Find where the given text appears and provide that cell's center as [x, y] coordinate. 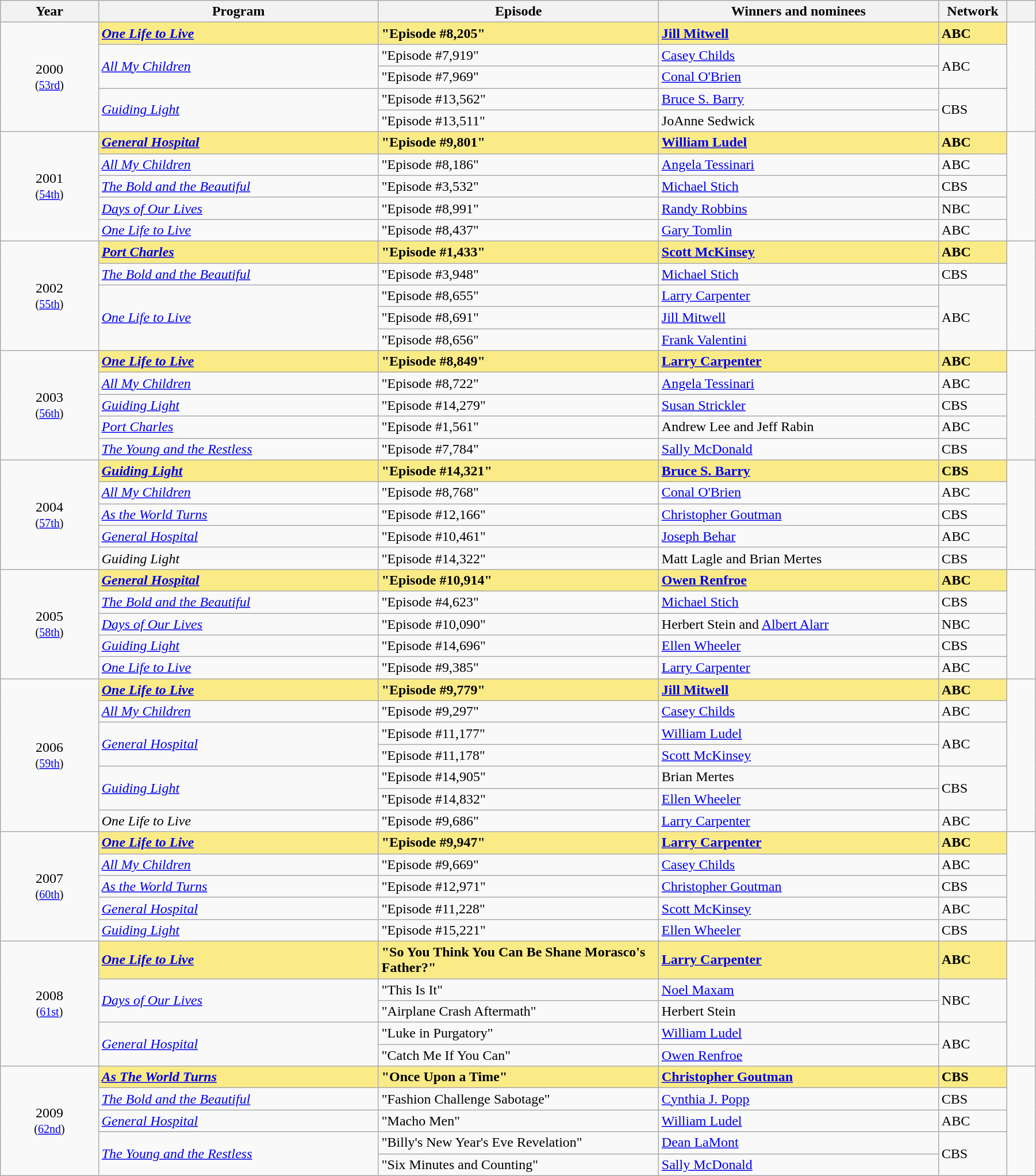
"Episode #8,437" [519, 230]
"Episode #8,655" [519, 296]
"This Is It" [519, 989]
"Episode #9,947" [519, 843]
"Episode #14,832" [519, 799]
"Episode #9,669" [519, 864]
Gary Tomlin [798, 230]
"Episode #9,686" [519, 821]
Matt Lagle and Brian Mertes [798, 558]
"Episode #13,562" [519, 99]
"Episode #11,178" [519, 755]
"Episode #8,768" [519, 493]
Winners and nominees [798, 11]
"Episode #4,623" [519, 602]
"Episode #8,691" [519, 318]
"Six Minutes and Counting" [519, 1165]
"Episode #7,919" [519, 55]
"Episode #10,090" [519, 624]
Joseph Behar [798, 536]
"Billy's New Year's Eve Revelation" [519, 1143]
"Episode #1,433" [519, 252]
2003(56th) [49, 405]
2008(61st) [49, 1004]
Dean LaMont [798, 1143]
"Episode #8,186" [519, 164]
"Episode #14,905" [519, 777]
Episode [519, 11]
Herbert Stein [798, 1012]
"Episode #9,801" [519, 143]
"Luke in Purgatory" [519, 1033]
2005(58th) [49, 624]
"Episode #1,561" [519, 427]
2001(54th) [49, 186]
"So You Think You Can Be Shane Morasco's Father?" [519, 960]
"Episode #9,779" [519, 690]
"Episode #8,656" [519, 340]
2004(57th) [49, 514]
"Airplane Crash Aftermath" [519, 1012]
"Once Upon a Time" [519, 1077]
"Macho Men" [519, 1121]
"Catch Me If You Can" [519, 1055]
"Episode #8,849" [519, 362]
"Episode #14,321" [519, 471]
"Episode #3,532" [519, 186]
Susan Strickler [798, 405]
"Episode #12,166" [519, 514]
"Episode #12,971" [519, 886]
Randy Robbins [798, 208]
2002(55th) [49, 295]
2000(53rd) [49, 77]
Cynthia J. Popp [798, 1099]
Year [49, 11]
"Episode #9,297" [519, 712]
"Episode #8,722" [519, 383]
Brian Mertes [798, 777]
2009(62nd) [49, 1121]
"Episode #10,914" [519, 580]
Noel Maxam [798, 989]
"Episode #10,461" [519, 536]
"Episode #11,228" [519, 908]
As The World Turns [238, 1077]
"Episode #9,385" [519, 668]
Frank Valentini [798, 340]
"Episode #14,696" [519, 646]
"Episode #8,205" [519, 33]
"Episode #7,969" [519, 77]
Herbert Stein and Albert Alarr [798, 624]
"Episode #13,511" [519, 121]
"Episode #7,784" [519, 449]
"Fashion Challenge Sabotage" [519, 1099]
"Episode #3,948" [519, 274]
Program [238, 11]
Andrew Lee and Jeff Rabin [798, 427]
Network [973, 11]
"Episode #8,991" [519, 208]
JoAnne Sedwick [798, 121]
2007(60th) [49, 886]
"Episode #15,221" [519, 930]
"Episode #14,279" [519, 405]
"Episode #11,177" [519, 733]
2006(59th) [49, 755]
"Episode #14,322" [519, 558]
